From the cell containing the given text, extract its center point as [X, Y] coordinate. 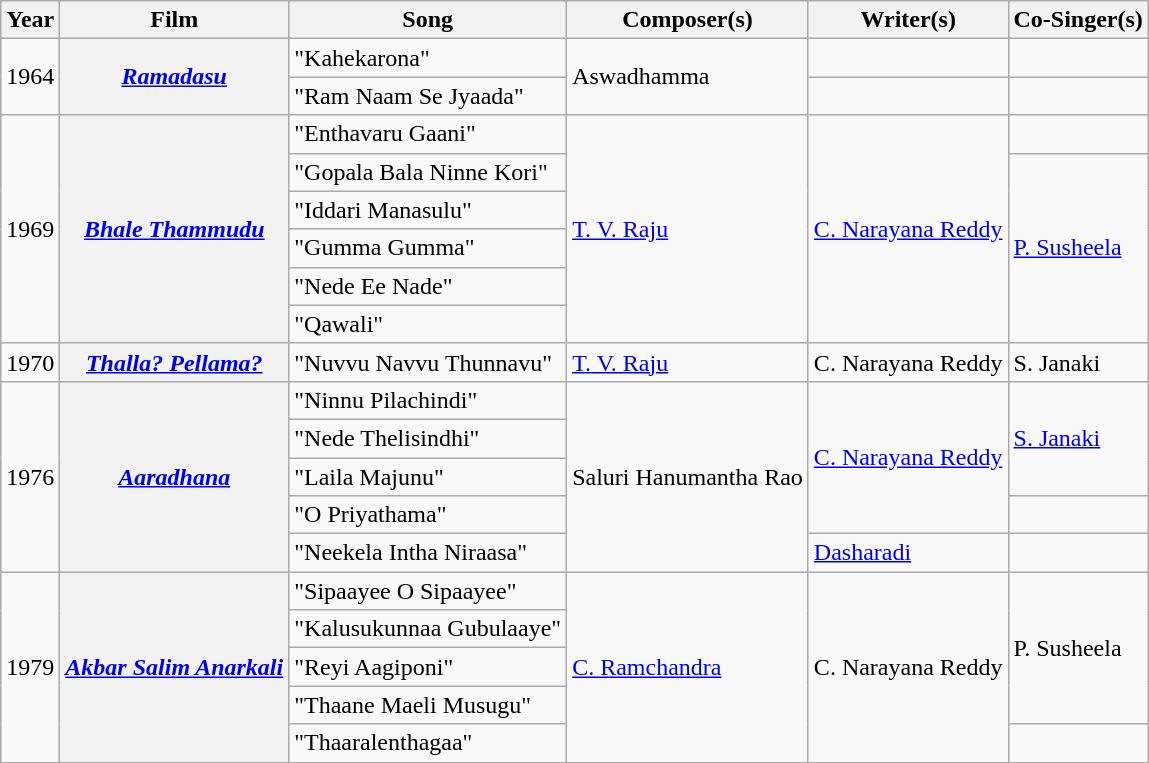
1970 [30, 362]
Thalla? Pellama? [174, 362]
"Laila Majunu" [428, 477]
Dasharadi [908, 553]
Writer(s) [908, 20]
Akbar Salim Anarkali [174, 667]
1976 [30, 476]
Bhale Thammudu [174, 229]
"Thaaralenthagaa" [428, 743]
"Kahekarona" [428, 58]
1969 [30, 229]
"Neekela Intha Niraasa" [428, 553]
"Gumma Gumma" [428, 248]
Saluri Hanumantha Rao [688, 476]
"Sipaayee O Sipaayee" [428, 591]
"Thaane Maeli Musugu" [428, 705]
"Kalusukunnaa Gubulaaye" [428, 629]
Aswadhamma [688, 77]
"Reyi Aagiponi" [428, 667]
"Nuvvu Navvu Thunnavu" [428, 362]
"Nede Thelisindhi" [428, 438]
Aaradhana [174, 476]
"Ram Naam Se Jyaada" [428, 96]
Year [30, 20]
"Iddari Manasulu" [428, 210]
Ramadasu [174, 77]
"Nede Ee Nade" [428, 286]
1964 [30, 77]
Co-Singer(s) [1078, 20]
"Gopala Bala Ninne Kori" [428, 172]
"Qawali" [428, 324]
1979 [30, 667]
"Ninnu Pilachindi" [428, 400]
Composer(s) [688, 20]
"Enthavaru Gaani" [428, 134]
Film [174, 20]
Song [428, 20]
"O Priyathama" [428, 515]
C. Ramchandra [688, 667]
